Capture the cell that displays the provided text and extract its (x, y) central coordinate. 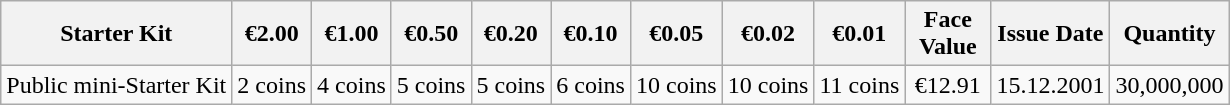
Public mini-Starter Kit (116, 85)
€0.02 (768, 34)
€0.20 (511, 34)
Face Value (948, 34)
€0.10 (591, 34)
Starter Kit (116, 34)
2 coins (272, 85)
€0.50 (431, 34)
30,000,000 (1170, 85)
€0.01 (860, 34)
€2.00 (272, 34)
Issue Date (1050, 34)
6 coins (591, 85)
4 coins (352, 85)
15.12.2001 (1050, 85)
11 coins (860, 85)
€12.91 (948, 85)
Quantity (1170, 34)
€1.00 (352, 34)
€0.05 (676, 34)
